Identify which cell holds the provided text, then report its (x, y) central coordinate. 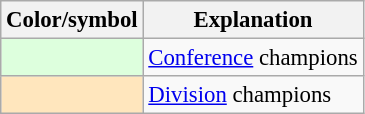
Conference champions (253, 58)
Explanation (253, 20)
Division champions (253, 95)
Color/symbol (72, 20)
